Provide the [X, Y] coordinate of the cell's center where the given text is located.  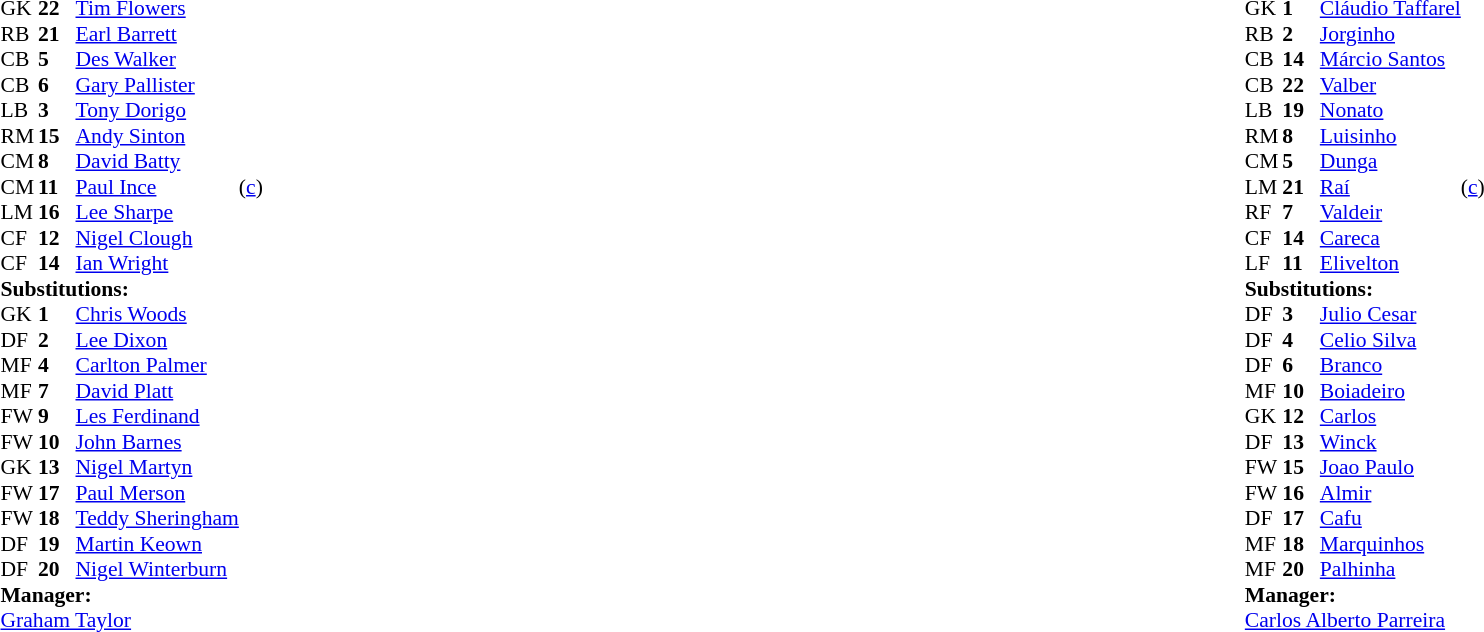
Julio Cesar [1390, 315]
Cafu [1390, 519]
Gary Pallister [158, 85]
Martin Keown [158, 544]
Tony Dorigo [158, 111]
Teddy Sheringham [158, 519]
Almir [1390, 493]
Márcio Santos [1390, 59]
22 [1301, 85]
Elivelton [1390, 263]
(c) [251, 187]
Winck [1390, 442]
David Batty [158, 161]
Dunga [1390, 161]
Marquinhos [1390, 544]
Andy Sinton [158, 136]
Lee Sharpe [158, 213]
Nigel Winterburn [158, 569]
Branco [1390, 365]
Les Ferdinand [158, 417]
9 [57, 417]
Des Walker [158, 59]
Luisinho [1390, 136]
Valdeir [1390, 213]
David Platt [158, 391]
Nonato [1390, 111]
RF [1264, 213]
Boiadeiro [1390, 391]
John Barnes [158, 442]
Ian Wright [158, 263]
Carlos [1390, 417]
Valber [1390, 85]
Celio Silva [1390, 340]
Palhinha [1390, 569]
Nigel Clough [158, 238]
Carlton Palmer [158, 365]
LF [1264, 263]
Joao Paulo [1390, 467]
Chris Woods [158, 315]
Nigel Martyn [158, 467]
1 [57, 315]
Lee Dixon [158, 340]
Paul Merson [158, 493]
Paul Ince [158, 187]
Raí [1390, 187]
Jorginho [1390, 34]
Careca [1390, 238]
Earl Barrett [158, 34]
